Return the (X, Y) coordinate for the center point of the cell that contains the specified text.  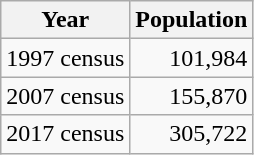
305,722 (192, 134)
101,984 (192, 58)
2017 census (66, 134)
Year (66, 20)
2007 census (66, 96)
155,870 (192, 96)
Population (192, 20)
1997 census (66, 58)
